Determine the [x, y] coordinate at the center of the cell enclosing the given text.  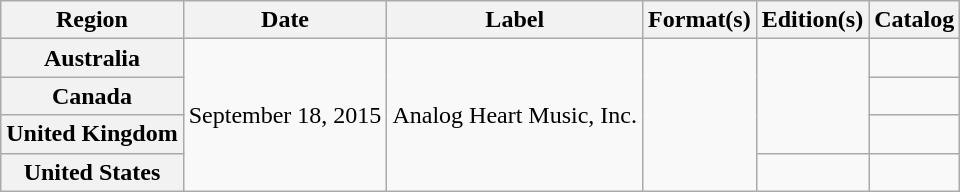
Date [285, 20]
Catalog [914, 20]
United Kingdom [92, 134]
Australia [92, 58]
September 18, 2015 [285, 115]
Analog Heart Music, Inc. [515, 115]
Edition(s) [812, 20]
Format(s) [700, 20]
Label [515, 20]
Region [92, 20]
United States [92, 172]
Canada [92, 96]
